Determine the [x, y] coordinate at the center of the cell enclosing the given text.  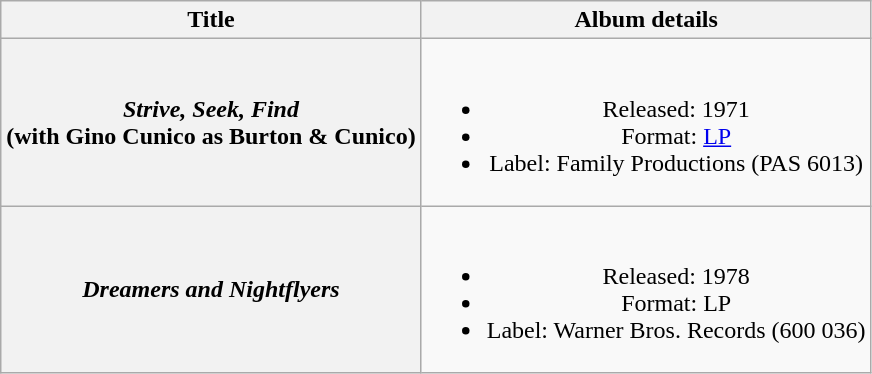
Album details [646, 20]
Released: 1978Format: LPLabel: Warner Bros. Records (600 036) [646, 290]
Dreamers and Nightflyers [211, 290]
Strive, Seek, Find (with Gino Cunico as Burton & Cunico) [211, 122]
Released: 1971Format: LPLabel: Family Productions (PAS 6013) [646, 122]
Title [211, 20]
